Locate the cell with the specified text and output its (X, Y) center coordinate. 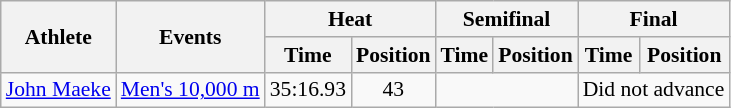
Athlete (58, 36)
43 (393, 90)
Final (654, 19)
Semifinal (507, 19)
Men's 10,000 m (190, 90)
Events (190, 36)
Did not advance (654, 90)
35:16.93 (308, 90)
John Maeke (58, 90)
Heat (350, 19)
